For the text-containing cell, return its midpoint in [X, Y] coordinate format. 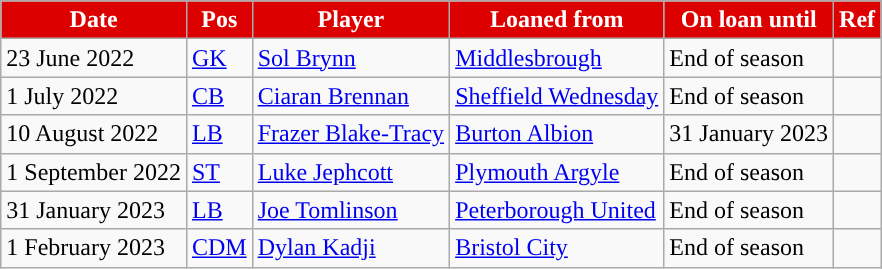
1 February 2023 [94, 248]
Frazer Blake-Tracy [350, 134]
On loan until [749, 20]
Plymouth Argyle [557, 172]
Sol Brynn [350, 58]
1 September 2022 [94, 172]
Joe Tomlinson [350, 210]
Bristol City [557, 248]
ST [219, 172]
Burton Albion [557, 134]
CDM [219, 248]
Ref [858, 20]
1 July 2022 [94, 96]
Dylan Kadji [350, 248]
Loaned from [557, 20]
23 June 2022 [94, 58]
Ciaran Brennan [350, 96]
Date [94, 20]
Peterborough United [557, 210]
10 August 2022 [94, 134]
Sheffield Wednesday [557, 96]
Player [350, 20]
CB [219, 96]
GK [219, 58]
Middlesbrough [557, 58]
Luke Jephcott [350, 172]
Pos [219, 20]
